Locate the cell with the specified text and output its [x, y] center coordinate. 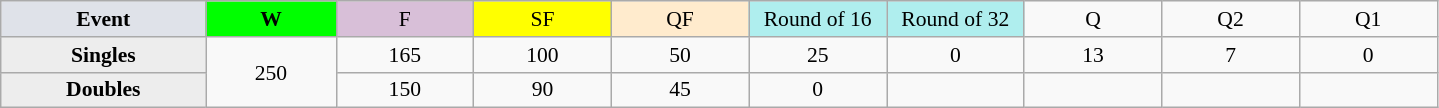
W [271, 19]
45 [680, 90]
25 [818, 55]
7 [1231, 55]
165 [405, 55]
Singles [104, 55]
Round of 32 [955, 19]
50 [680, 55]
F [405, 19]
100 [543, 55]
QF [680, 19]
250 [271, 72]
Q [1093, 19]
Event [104, 19]
90 [543, 90]
Doubles [104, 90]
Q2 [1231, 19]
13 [1093, 55]
Round of 16 [818, 19]
150 [405, 90]
SF [543, 19]
Q1 [1368, 19]
